Find where the given text appears and provide that cell's center as (x, y) coordinate. 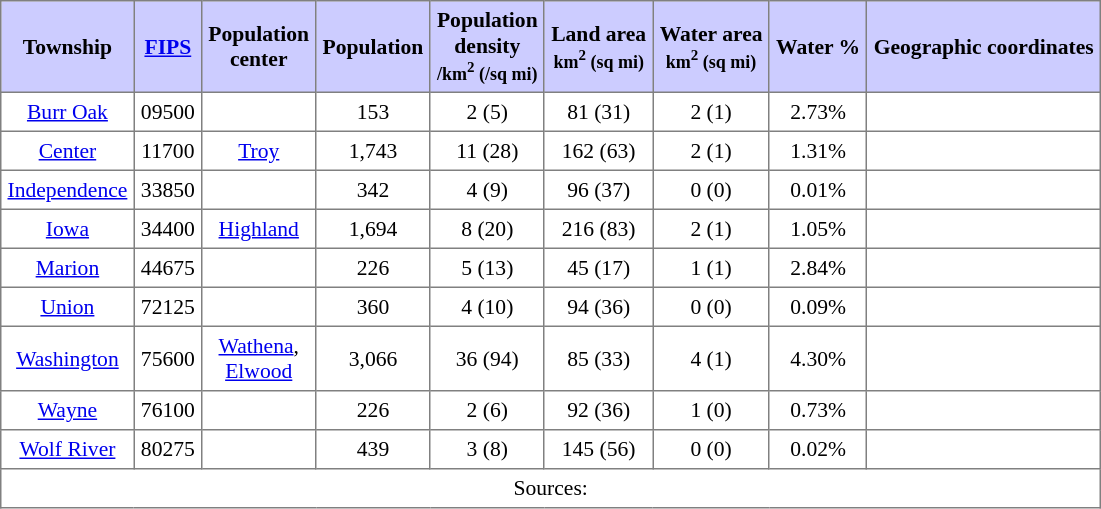
8 (20) (487, 228)
0.01% (818, 190)
Populationdensity/km2 (/sq mi) (487, 47)
45 (17) (598, 268)
3,066 (373, 358)
145 (56) (598, 450)
2.84% (818, 268)
1,694 (373, 228)
216 (83) (598, 228)
360 (373, 306)
4 (9) (487, 190)
81 (31) (598, 112)
09500 (168, 112)
162 (63) (598, 150)
Union (68, 306)
Wayne (68, 410)
Populationcenter (259, 47)
4 (10) (487, 306)
85 (33) (598, 358)
76100 (168, 410)
Washington (68, 358)
2.73% (818, 112)
94 (36) (598, 306)
439 (373, 450)
44675 (168, 268)
Marion (68, 268)
4.30% (818, 358)
36 (94) (487, 358)
0.09% (818, 306)
Wolf River (68, 450)
Sources: (551, 488)
1 (1) (711, 268)
34400 (168, 228)
Wathena,Elwood (259, 358)
Township (68, 47)
Iowa (68, 228)
Center (68, 150)
75600 (168, 358)
Highland (259, 228)
2 (5) (487, 112)
Land areakm2 (sq mi) (598, 47)
5 (13) (487, 268)
1.31% (818, 150)
Water areakm2 (sq mi) (711, 47)
Population (373, 47)
0.73% (818, 410)
153 (373, 112)
96 (37) (598, 190)
Burr Oak (68, 112)
1 (0) (711, 410)
11 (28) (487, 150)
72125 (168, 306)
92 (36) (598, 410)
Independence (68, 190)
2 (6) (487, 410)
1,743 (373, 150)
0.02% (818, 450)
Geographic coordinates (984, 47)
11700 (168, 150)
FIPS (168, 47)
33850 (168, 190)
4 (1) (711, 358)
342 (373, 190)
Troy (259, 150)
Water % (818, 47)
1.05% (818, 228)
80275 (168, 450)
3 (8) (487, 450)
